Detect which cell encompasses the target text, then output its [X, Y] center coordinate. 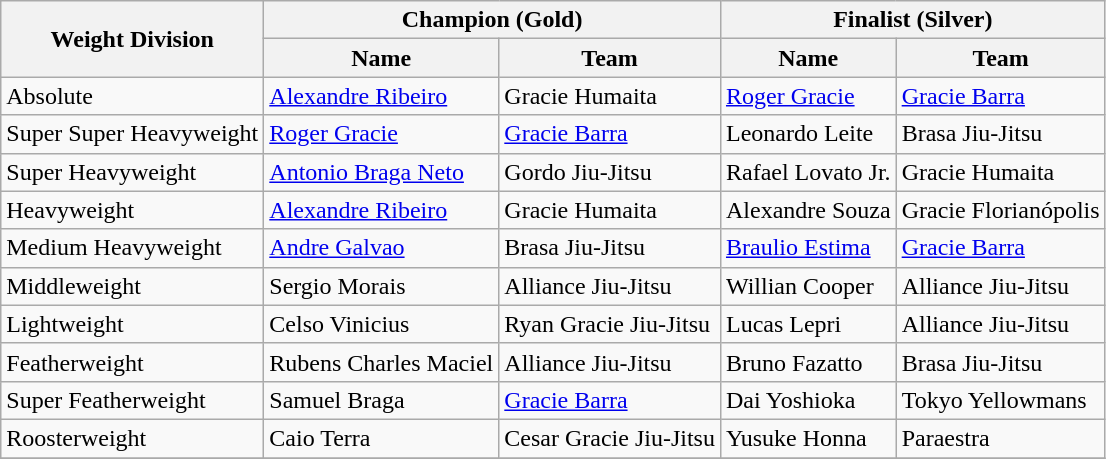
Willian Cooper [808, 286]
Gordo Jiu-Jitsu [610, 172]
Rafael Lovato Jr. [808, 172]
Featherweight [132, 362]
Yusuke Honna [808, 438]
Sergio Morais [382, 286]
Gracie Florianópolis [1000, 210]
Paraestra [1000, 438]
Andre Galvao [382, 248]
Dai Yoshioka [808, 400]
Super Heavyweight [132, 172]
Super Super Heavyweight [132, 134]
Celso Vinicius [382, 324]
Rubens Charles Maciel [382, 362]
Samuel Braga [382, 400]
Medium Heavyweight [132, 248]
Braulio Estima [808, 248]
Finalist (Silver) [912, 20]
Lucas Lepri [808, 324]
Roosterweight [132, 438]
Leonardo Leite [808, 134]
Cesar Gracie Jiu-Jitsu [610, 438]
Champion (Gold) [492, 20]
Lightweight [132, 324]
Weight Division [132, 39]
Middleweight [132, 286]
Ryan Gracie Jiu-Jitsu [610, 324]
Bruno Fazatto [808, 362]
Super Featherweight [132, 400]
Antonio Braga Neto [382, 172]
Caio Terra [382, 438]
Heavyweight [132, 210]
Absolute [132, 96]
Tokyo Yellowmans [1000, 400]
Alexandre Souza [808, 210]
